Return the (x, y) coordinate for the center point of the cell that contains the specified text.  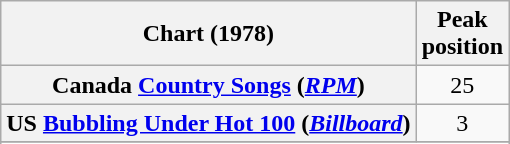
US Bubbling Under Hot 100 (Billboard) (208, 123)
Peakposition (462, 34)
Canada Country Songs (RPM) (208, 85)
3 (462, 123)
25 (462, 85)
Chart (1978) (208, 34)
